Extract the (x, y) coordinate from the center of the cell holding the provided text.  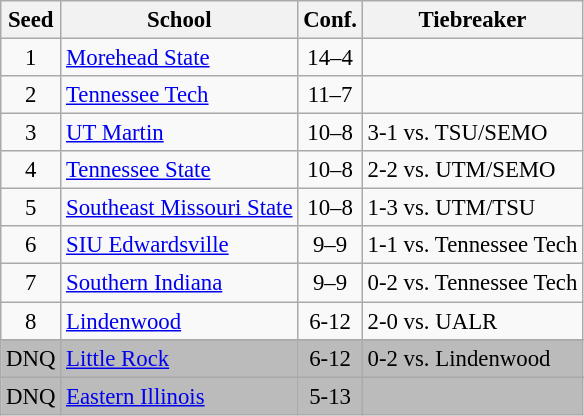
3 (31, 133)
Southeast Missouri State (180, 208)
UT Martin (180, 133)
2 (31, 95)
8 (31, 321)
11–7 (330, 95)
Tennessee State (180, 170)
3-1 vs. TSU/SEMO (472, 133)
Seed (31, 20)
School (180, 20)
1-1 vs. Tennessee Tech (472, 245)
Lindenwood (180, 321)
Tiebreaker (472, 20)
Little Rock (180, 358)
14–4 (330, 58)
2-2 vs. UTM/SEMO (472, 170)
7 (31, 283)
Morehead State (180, 58)
2-0 vs. UALR (472, 321)
6 (31, 245)
Tennessee Tech (180, 95)
0-2 vs. Tennessee Tech (472, 283)
1 (31, 58)
SIU Edwardsville (180, 245)
Eastern Illinois (180, 396)
0-2 vs. Lindenwood (472, 358)
5-13 (330, 396)
1-3 vs. UTM/TSU (472, 208)
4 (31, 170)
Southern Indiana (180, 283)
5 (31, 208)
Conf. (330, 20)
